Output the (x, y) coordinate of the center of the cell containing the given text.  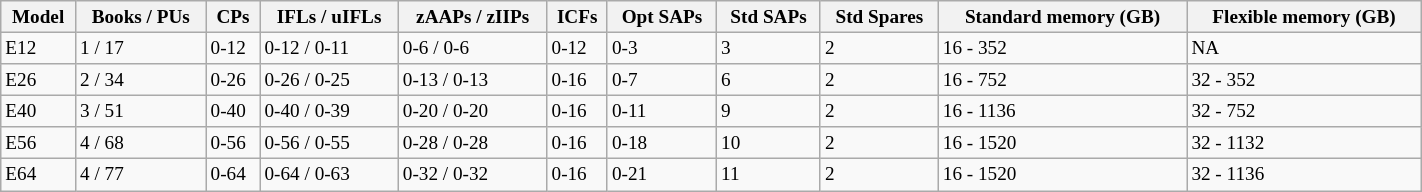
Flexible memory (GB) (1304, 17)
0-56 (233, 143)
E40 (38, 111)
6 (769, 80)
0-21 (662, 175)
2 / 34 (140, 80)
E26 (38, 80)
0-56 / 0-55 (329, 143)
4 / 77 (140, 175)
32 - 1136 (1304, 175)
32 - 352 (1304, 80)
1 / 17 (140, 48)
CPs (233, 17)
16 - 752 (1062, 80)
0-13 / 0-13 (472, 80)
Standard memory (GB) (1062, 17)
16 - 352 (1062, 48)
IFLs / uIFLs (329, 17)
E56 (38, 143)
3 (769, 48)
3 / 51 (140, 111)
0-26 (233, 80)
4 / 68 (140, 143)
0-6 / 0-6 (472, 48)
0-40 / 0-39 (329, 111)
Std SAPs (769, 17)
11 (769, 175)
0-11 (662, 111)
zAAPs / zIIPs (472, 17)
0-3 (662, 48)
NA (1304, 48)
10 (769, 143)
0-32 / 0-32 (472, 175)
9 (769, 111)
E64 (38, 175)
Model (38, 17)
Opt SAPs (662, 17)
E12 (38, 48)
Std Spares (879, 17)
0-28 / 0-28 (472, 143)
32 - 1132 (1304, 143)
0-18 (662, 143)
16 - 1136 (1062, 111)
0-7 (662, 80)
0-64 (233, 175)
0-20 / 0-20 (472, 111)
0-40 (233, 111)
0-64 / 0-63 (329, 175)
Books / PUs (140, 17)
0-26 / 0-25 (329, 80)
0-12 / 0-11 (329, 48)
ICFs (577, 17)
32 - 752 (1304, 111)
